Capture the cell that displays the provided text and extract its [x, y] central coordinate. 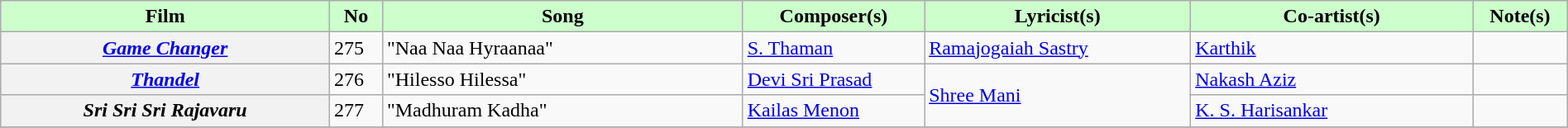
Thandel [165, 79]
Composer(s) [834, 17]
Co-artist(s) [1331, 17]
Film [165, 17]
Nakash Aziz [1331, 79]
"Hilesso Hilessa" [562, 79]
276 [356, 79]
275 [356, 48]
No [356, 17]
Song [562, 17]
Game Changer [165, 48]
"Naa Naa Hyraanaa" [562, 48]
Ramajogaiah Sastry [1058, 48]
S. Thaman [834, 48]
"Madhuram Kadha" [562, 111]
Devi Sri Prasad [834, 79]
Kailas Menon [834, 111]
Note(s) [1520, 17]
Sri Sri Sri Rajavaru [165, 111]
K. S. Harisankar [1331, 111]
Shree Mani [1058, 95]
277 [356, 111]
Lyricist(s) [1058, 17]
Karthik [1331, 48]
